Search for the cell housing the specified text and yield its (X, Y) center coordinate. 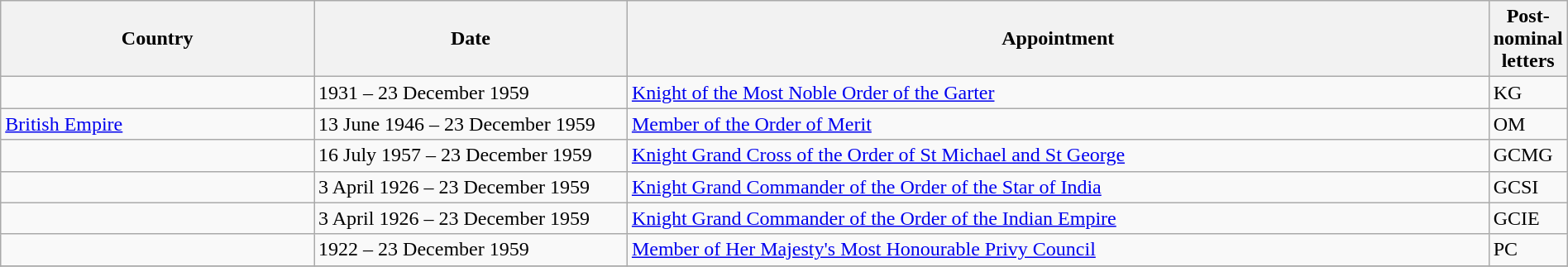
Date (471, 39)
16 July 1957 – 23 December 1959 (471, 155)
Post-nominal letters (1528, 39)
Country (157, 39)
Appointment (1058, 39)
British Empire (157, 124)
Knight of the Most Noble Order of the Garter (1058, 93)
Knight Grand Commander of the Order of the Indian Empire (1058, 218)
GCMG (1528, 155)
GCSI (1528, 187)
OM (1528, 124)
Member of Her Majesty's Most Honourable Privy Council (1058, 250)
PC (1528, 250)
Member of the Order of Merit (1058, 124)
KG (1528, 93)
1922 – 23 December 1959 (471, 250)
Knight Grand Cross of the Order of St Michael and St George (1058, 155)
Knight Grand Commander of the Order of the Star of India (1058, 187)
1931 – 23 December 1959 (471, 93)
13 June 1946 – 23 December 1959 (471, 124)
GCIE (1528, 218)
